Find where the given text appears and provide that cell's center as (X, Y) coordinate. 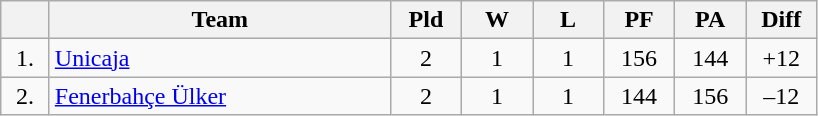
+12 (782, 58)
Fenerbahçe Ülker (220, 96)
–12 (782, 96)
Unicaja (220, 58)
L (568, 20)
2. (26, 96)
Pld (426, 20)
W (496, 20)
Diff (782, 20)
PF (640, 20)
PA (710, 20)
Team (220, 20)
1. (26, 58)
